Pinpoint the cell where the given text exists, returning its (x, y) midpoint coordinate. 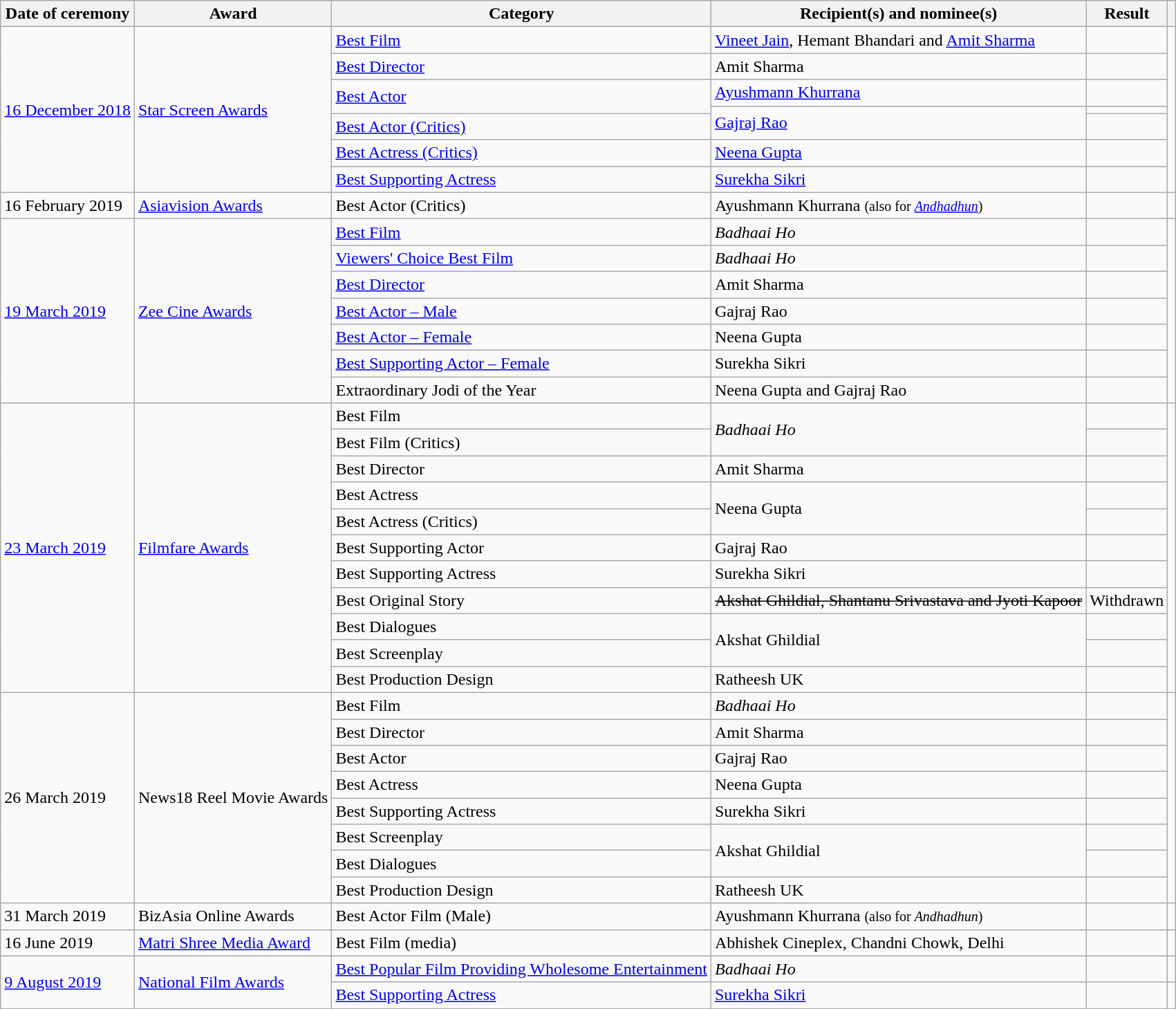
News18 Reel Movie Awards (232, 797)
Best Supporting Actor (521, 548)
Withdrawn (1127, 600)
Akshat Ghildial, Shantanu Srivastava and Jyoti Kapoor (898, 600)
16 December 2018 (68, 109)
Best Film (Critics) (521, 443)
Abhishek Cineplex, Chandni Chowk, Delhi (898, 943)
Best Popular Film Providing Wholesome Entertainment (521, 969)
Category (521, 14)
Best Original Story (521, 600)
Best Film (media) (521, 943)
Asiavision Awards (232, 205)
Star Screen Awards (232, 109)
26 March 2019 (68, 797)
Zee Cine Awards (232, 311)
Award (232, 14)
BizAsia Online Awards (232, 916)
16 June 2019 (68, 943)
Recipient(s) and nominee(s) (898, 14)
Date of ceremony (68, 14)
16 February 2019 (68, 205)
Best Actor Film (Male) (521, 916)
9 August 2019 (68, 982)
23 March 2019 (68, 548)
Result (1127, 14)
Best Actor – Male (521, 311)
Viewers' Choice Best Film (521, 258)
National Film Awards (232, 982)
Vineet Jain, Hemant Bhandari and Amit Sharma (898, 40)
Matri Shree Media Award (232, 943)
Best Actor – Female (521, 337)
Neena Gupta and Gajraj Rao (898, 390)
31 March 2019 (68, 916)
Best Supporting Actor – Female (521, 364)
19 March 2019 (68, 311)
Filmfare Awards (232, 548)
Ayushmann Khurrana (898, 93)
Extraordinary Jodi of the Year (521, 390)
